Pinpoint the cell where the given text exists, returning its (x, y) midpoint coordinate. 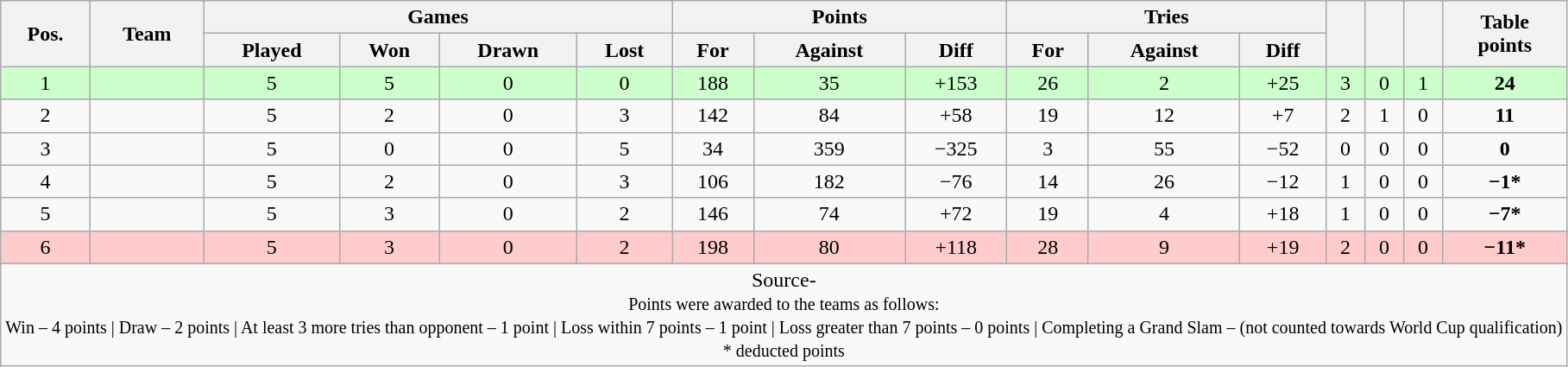
106 (713, 181)
35 (828, 83)
−52 (1283, 149)
+153 (956, 83)
28 (1048, 247)
74 (828, 214)
Tries (1167, 17)
+58 (956, 116)
14 (1048, 181)
−7* (1505, 214)
24 (1505, 83)
34 (713, 149)
+19 (1283, 247)
Team (147, 34)
+18 (1283, 214)
+118 (956, 247)
Won (388, 50)
188 (713, 83)
182 (828, 181)
55 (1163, 149)
11 (1505, 116)
198 (713, 247)
9 (1163, 247)
6 (46, 247)
146 (713, 214)
142 (713, 116)
−76 (956, 181)
Drawn (508, 50)
84 (828, 116)
−1* (1505, 181)
Tablepoints (1505, 34)
12 (1163, 116)
Lost (624, 50)
+25 (1283, 83)
+7 (1283, 116)
Pos. (46, 34)
Played (271, 50)
−11* (1505, 247)
Points (840, 17)
359 (828, 149)
−325 (956, 149)
+72 (956, 214)
Games (438, 17)
−12 (1283, 181)
80 (828, 247)
